Extract the (x, y) coordinate from the center of the cell holding the provided text.  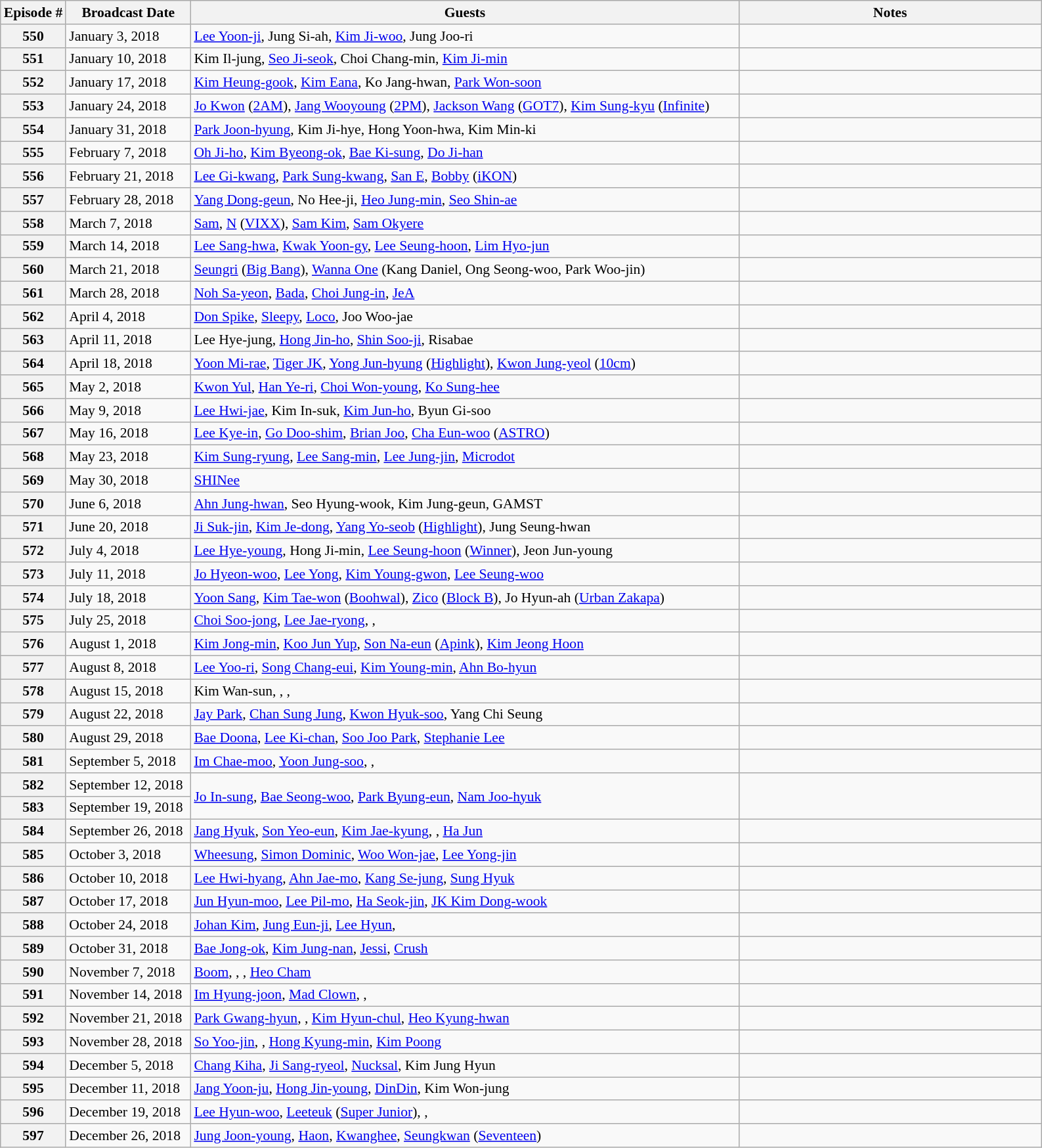
596 (33, 1113)
Bae Jong-ok, Kim Jung-nan, Jessi, Crush (465, 948)
557 (33, 200)
560 (33, 270)
July 4, 2018 (128, 551)
Jay Park, Chan Sung Jung, Kwon Hyuk-soo, Yang Chi Seung (465, 715)
January 17, 2018 (128, 83)
Choi Soo-jong, Lee Jae-ryong, , (465, 621)
May 30, 2018 (128, 481)
January 3, 2018 (128, 36)
Ji Suk-jin, Kim Je-dong, Yang Yo-seob (Highlight), Jung Seung-hwan (465, 527)
March 7, 2018 (128, 223)
May 16, 2018 (128, 433)
August 29, 2018 (128, 738)
Park Gwang-hyun, , Kim Hyun-chul, Heo Kyung-hwan (465, 1019)
June 20, 2018 (128, 527)
574 (33, 598)
582 (33, 785)
573 (33, 574)
577 (33, 668)
589 (33, 948)
Lee Hye-jung, Hong Jin-ho, Shin Soo-ji, Risabae (465, 340)
October 3, 2018 (128, 855)
Kim Sung-ryung, Lee Sang-min, Lee Jung-jin, Microdot (465, 457)
Yang Dong-geun, No Hee-ji, Heo Jung-min, Seo Shin-ae (465, 200)
583 (33, 808)
Kim Heung-gook, Kim Eana, Ko Jang-hwan, Park Won-soon (465, 83)
October 17, 2018 (128, 902)
July 11, 2018 (128, 574)
563 (33, 340)
550 (33, 36)
Yoon Mi-rae, Tiger JK, Yong Jun-hyung (Highlight), Kwon Jung-yeol (10cm) (465, 364)
Jung Joon-young, Haon, Kwanghee, Seungkwan (Seventeen) (465, 1136)
593 (33, 1042)
Lee Kye-in, Go Doo-shim, Brian Joo, Cha Eun-woo (ASTRO) (465, 433)
June 6, 2018 (128, 504)
Chang Kiha, Ji Sang-ryeol, Nucksal, Kim Jung Hyun (465, 1065)
587 (33, 902)
November 28, 2018 (128, 1042)
595 (33, 1089)
May 9, 2018 (128, 410)
March 28, 2018 (128, 294)
December 26, 2018 (128, 1136)
588 (33, 925)
April 4, 2018 (128, 317)
Park Joon-hyung, Kim Ji-hye, Hong Yoon-hwa, Kim Min-ki (465, 129)
585 (33, 855)
February 28, 2018 (128, 200)
November 7, 2018 (128, 972)
July 25, 2018 (128, 621)
December 11, 2018 (128, 1089)
Jun Hyun-moo, Lee Pil-mo, Ha Seok-jin, JK Kim Dong-wook (465, 902)
Im Chae-moo, Yoon Jung-soo, , (465, 761)
October 10, 2018 (128, 878)
Ahn Jung-hwan, Seo Hyung-wook, Kim Jung-geun, GAMST (465, 504)
576 (33, 644)
Lee Hwi-hyang, Ahn Jae-mo, Kang Se-jung, Sung Hyuk (465, 878)
569 (33, 481)
Episode # (33, 12)
March 21, 2018 (128, 270)
Lee Hwi-jae, Kim In-suk, Kim Jun-ho, Byun Gi-soo (465, 410)
Noh Sa-yeon, Bada, Choi Jung-in, JeA (465, 294)
Johan Kim, Jung Eun-ji, Lee Hyun, (465, 925)
January 24, 2018 (128, 106)
May 23, 2018 (128, 457)
February 7, 2018 (128, 153)
Lee Yoo-ri, Song Chang-eui, Kim Young-min, Ahn Bo-hyun (465, 668)
554 (33, 129)
May 2, 2018 (128, 387)
586 (33, 878)
553 (33, 106)
552 (33, 83)
January 10, 2018 (128, 59)
Lee Hye-young, Hong Ji-min, Lee Seung-hoon (Winner), Jeon Jun-young (465, 551)
Lee Hyun-woo, Leeteuk (Super Junior), , (465, 1113)
Jo Kwon (2AM), Jang Wooyoung (2PM), Jackson Wang (GOT7), Kim Sung-kyu (Infinite) (465, 106)
April 18, 2018 (128, 364)
564 (33, 364)
Lee Yoon-ji, Jung Si-ah, Kim Ji-woo, Jung Joo-ri (465, 36)
566 (33, 410)
November 14, 2018 (128, 995)
575 (33, 621)
562 (33, 317)
565 (33, 387)
September 5, 2018 (128, 761)
592 (33, 1019)
January 31, 2018 (128, 129)
Kim Jong-min, Koo Jun Yup, Son Na-eun (Apink), Kim Jeong Hoon (465, 644)
597 (33, 1136)
555 (33, 153)
September 26, 2018 (128, 831)
Wheesung, Simon Dominic, Woo Won-jae, Lee Yong-jin (465, 855)
September 12, 2018 (128, 785)
Lee Gi-kwang, Park Sung-kwang, San E, Bobby (iKON) (465, 177)
590 (33, 972)
Jo In-sung, Bae Seong-woo, Park Byung-eun, Nam Joo-hyuk (465, 796)
December 19, 2018 (128, 1113)
SHINee (465, 481)
Kim Wan-sun, , , (465, 691)
August 8, 2018 (128, 668)
594 (33, 1065)
Don Spike, Sleepy, Loco, Joo Woo-jae (465, 317)
Oh Ji-ho, Kim Byeong-ok, Bae Ki-sung, Do Ji-han (465, 153)
Sam, N (VIXX), Sam Kim, Sam Okyere (465, 223)
551 (33, 59)
Kim Il-jung, Seo Ji-seok, Choi Chang-min, Kim Ji-min (465, 59)
Boom, , , Heo Cham (465, 972)
Yoon Sang, Kim Tae-won (Boohwal), Zico (Block B), Jo Hyun-ah (Urban Zakapa) (465, 598)
December 5, 2018 (128, 1065)
July 18, 2018 (128, 598)
571 (33, 527)
Notes (890, 12)
Kwon Yul, Han Ye-ri, Choi Won-young, Ko Sung-hee (465, 387)
Jo Hyeon-woo, Lee Yong, Kim Young-gwon, Lee Seung-woo (465, 574)
April 11, 2018 (128, 340)
Im Hyung-joon, Mad Clown, , (465, 995)
581 (33, 761)
February 21, 2018 (128, 177)
572 (33, 551)
570 (33, 504)
August 22, 2018 (128, 715)
567 (33, 433)
August 1, 2018 (128, 644)
556 (33, 177)
579 (33, 715)
October 31, 2018 (128, 948)
558 (33, 223)
October 24, 2018 (128, 925)
March 14, 2018 (128, 246)
584 (33, 831)
August 15, 2018 (128, 691)
559 (33, 246)
591 (33, 995)
Broadcast Date (128, 12)
So Yoo-jin, , Hong Kyung-min, Kim Poong (465, 1042)
November 21, 2018 (128, 1019)
578 (33, 691)
Jang Yoon-ju, Hong Jin-young, DinDin, Kim Won-jung (465, 1089)
Guests (465, 12)
561 (33, 294)
580 (33, 738)
Lee Sang-hwa, Kwak Yoon-gy, Lee Seung-hoon, Lim Hyo-jun (465, 246)
Bae Doona, Lee Ki-chan, Soo Joo Park, Stephanie Lee (465, 738)
Jang Hyuk, Son Yeo-eun, Kim Jae-kyung, , Ha Jun (465, 831)
Seungri (Big Bang), Wanna One (Kang Daniel, Ong Seong-woo, Park Woo-jin) (465, 270)
September 19, 2018 (128, 808)
568 (33, 457)
